Return (x, y) of the center of cell containing provided text 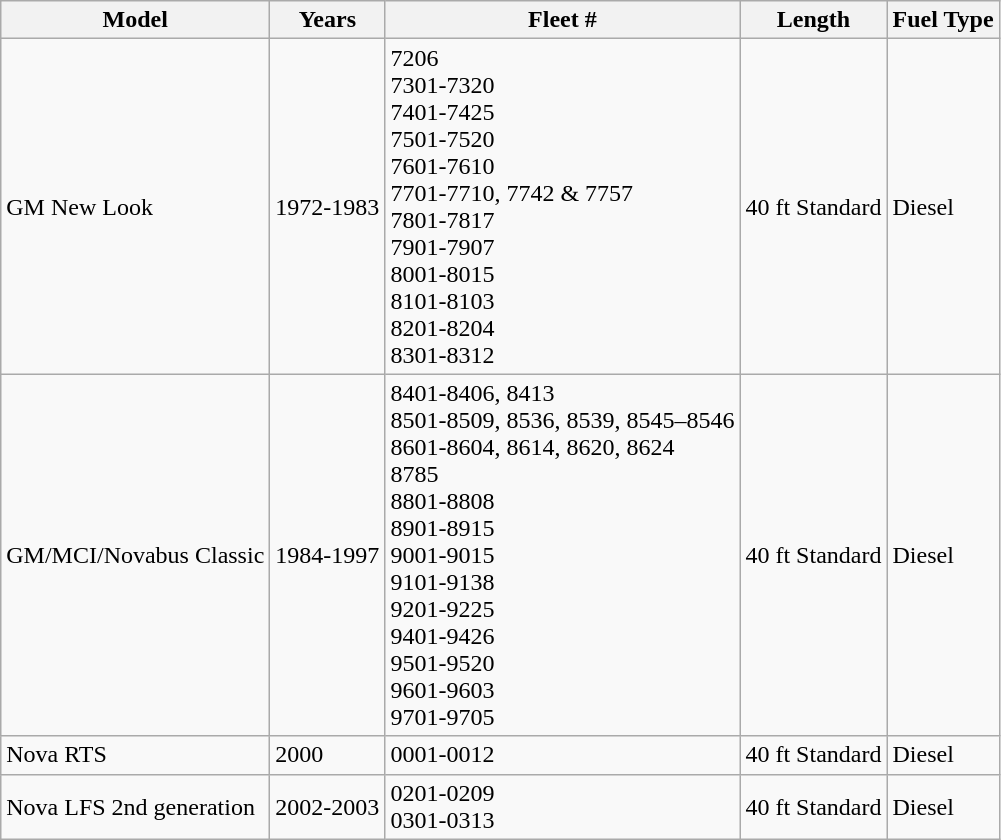
GM New Look (136, 206)
Length (814, 20)
Model (136, 20)
2002-2003 (328, 806)
GM/MCI/Novabus Classic (136, 555)
1972-1983 (328, 206)
0001-0012 (562, 755)
Fuel Type (943, 20)
72067301-73207401-74257501-75207601-76107701-7710, 7742 & 77577801-78177901-79078001-80158101-81038201-82048301-8312 (562, 206)
2000 (328, 755)
Nova LFS 2nd generation (136, 806)
Years (328, 20)
0201-02090301-0313 (562, 806)
Nova RTS (136, 755)
Fleet # (562, 20)
1984-1997 (328, 555)
